Scan for the cell matching the given text and deliver its (x, y) coordinate at center. 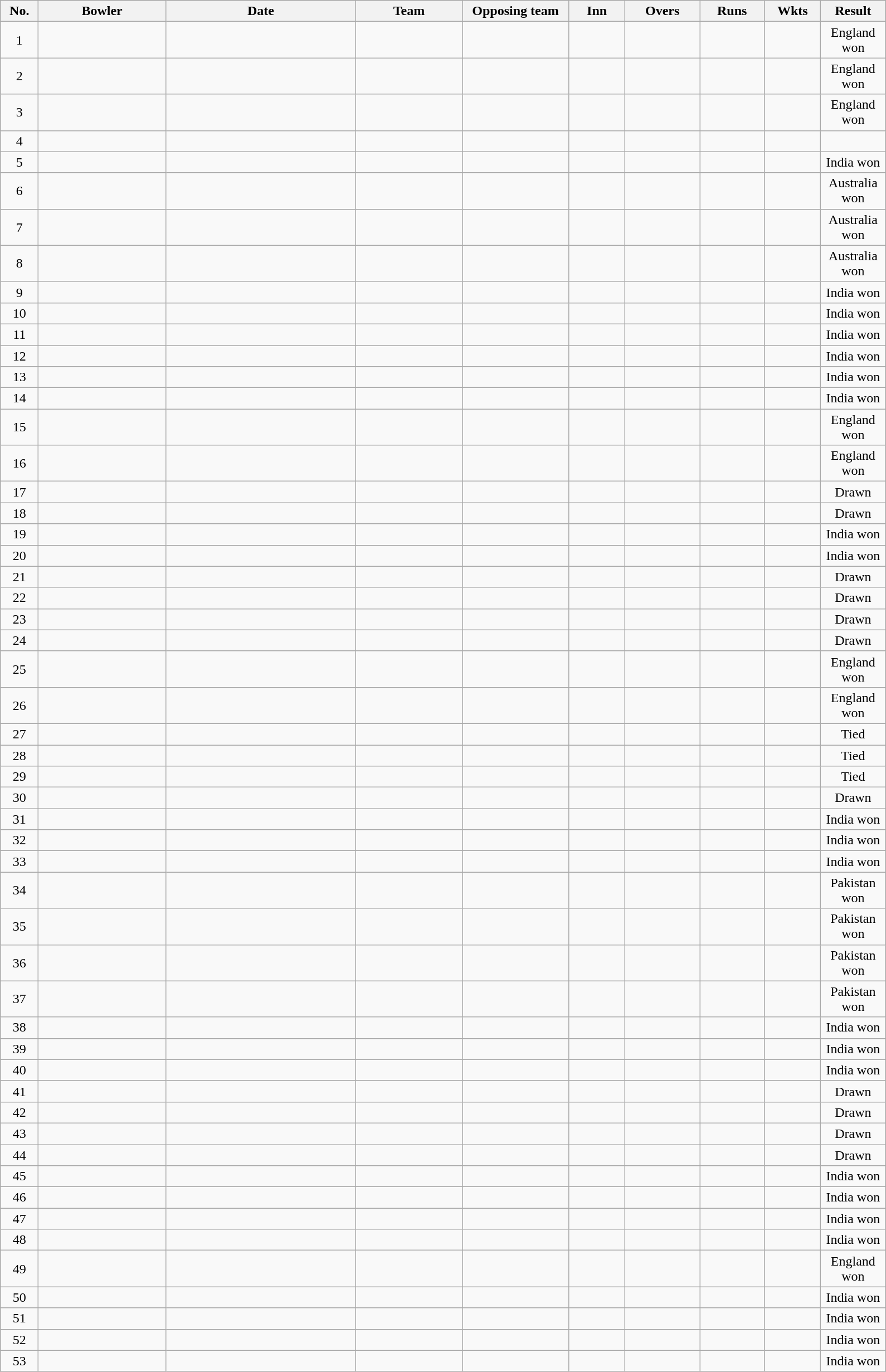
36 (20, 963)
Bowler (103, 11)
28 (20, 755)
3 (20, 113)
16 (20, 464)
26 (20, 706)
11 (20, 334)
43 (20, 1133)
50 (20, 1297)
38 (20, 1028)
2 (20, 76)
18 (20, 513)
23 (20, 619)
39 (20, 1049)
15 (20, 427)
14 (20, 398)
21 (20, 577)
44 (20, 1155)
4 (20, 141)
34 (20, 891)
47 (20, 1219)
24 (20, 640)
Wkts (792, 11)
12 (20, 356)
Date (261, 11)
13 (20, 377)
52 (20, 1340)
49 (20, 1268)
No. (20, 11)
19 (20, 534)
20 (20, 556)
Opposing team (516, 11)
Inn (597, 11)
48 (20, 1240)
33 (20, 862)
Result (853, 11)
32 (20, 840)
37 (20, 999)
Runs (732, 11)
53 (20, 1361)
30 (20, 798)
9 (20, 292)
17 (20, 492)
41 (20, 1091)
51 (20, 1319)
22 (20, 598)
Team (409, 11)
27 (20, 734)
8 (20, 263)
1 (20, 40)
40 (20, 1070)
42 (20, 1112)
25 (20, 669)
10 (20, 313)
5 (20, 162)
7 (20, 227)
29 (20, 777)
35 (20, 926)
45 (20, 1176)
31 (20, 819)
46 (20, 1198)
Overs (663, 11)
6 (20, 191)
